Detect which cell encompasses the target text, then output its (x, y) center coordinate. 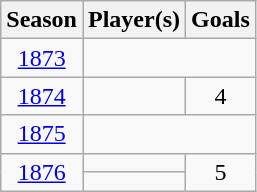
1874 (42, 96)
Player(s) (134, 20)
5 (221, 172)
4 (221, 96)
1876 (42, 172)
1873 (42, 58)
Goals (221, 20)
1875 (42, 134)
Season (42, 20)
